Detect which cell encompasses the target text, then output its [x, y] center coordinate. 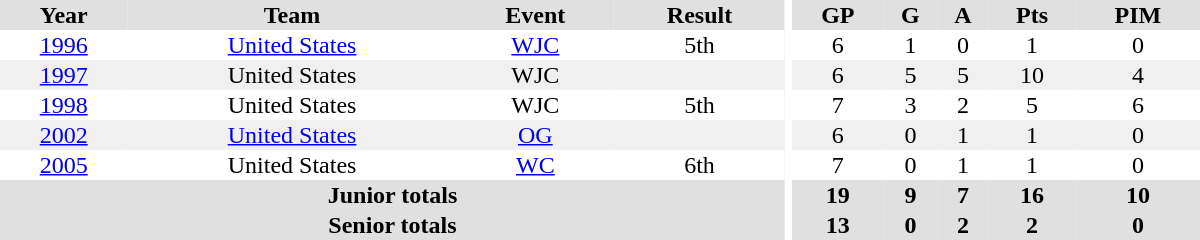
GP [838, 15]
G [910, 15]
PIM [1138, 15]
1998 [64, 105]
16 [1032, 195]
Pts [1032, 15]
2005 [64, 165]
1996 [64, 45]
Event [536, 15]
Year [64, 15]
Senior totals [392, 225]
4 [1138, 75]
1997 [64, 75]
19 [838, 195]
2002 [64, 135]
3 [910, 105]
13 [838, 225]
Junior totals [392, 195]
Result [700, 15]
9 [910, 195]
WC [536, 165]
A [962, 15]
OG [536, 135]
6th [700, 165]
Team [292, 15]
